Capture the cell that displays the provided text and extract its (X, Y) central coordinate. 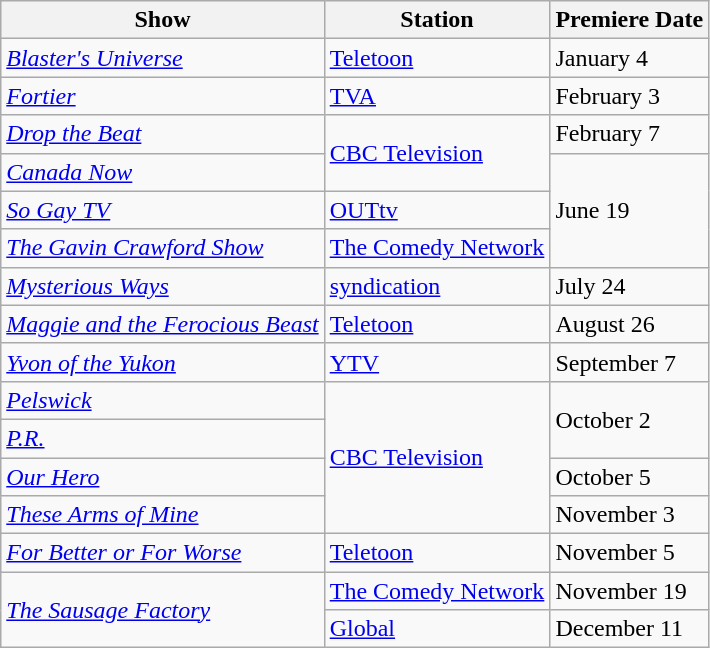
Station (437, 20)
YTV (437, 362)
February 7 (630, 134)
For Better or For Worse (162, 553)
Yvon of the Yukon (162, 362)
October 2 (630, 419)
TVA (437, 96)
Maggie and the Ferocious Beast (162, 324)
Show (162, 20)
Canada Now (162, 172)
The Sausage Factory (162, 610)
The Gavin Crawford Show (162, 248)
June 19 (630, 210)
OUTtv (437, 210)
October 5 (630, 477)
December 11 (630, 629)
August 26 (630, 324)
Premiere Date (630, 20)
July 24 (630, 286)
November 19 (630, 591)
So Gay TV (162, 210)
Our Hero (162, 477)
P.R. (162, 438)
Global (437, 629)
September 7 (630, 362)
Pelswick (162, 400)
February 3 (630, 96)
syndication (437, 286)
Blaster's Universe (162, 58)
Mysterious Ways (162, 286)
November 5 (630, 553)
January 4 (630, 58)
Fortier (162, 96)
These Arms of Mine (162, 515)
November 3 (630, 515)
Drop the Beat (162, 134)
